Return [x, y] of the center of cell containing provided text 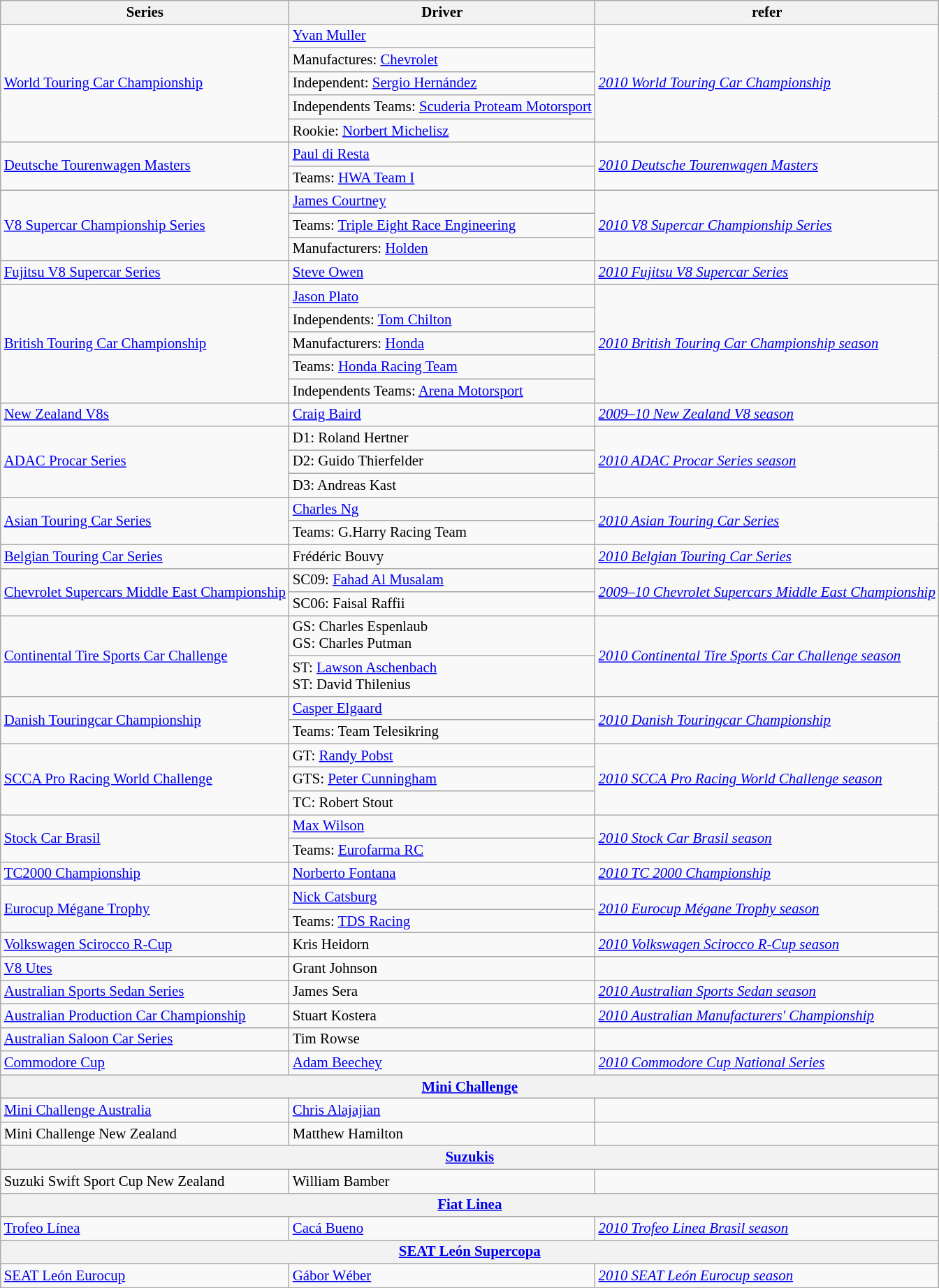
Craig Baird [442, 414]
New Zealand V8s [145, 414]
British Touring Car Championship [145, 344]
D2: Guido Thierfelder [442, 462]
Danish Touringcar Championship [145, 720]
Teams: TDS Racing [442, 921]
Stock Car Brasil [145, 839]
GTS: Peter Cunningham [442, 779]
Continental Tire Sports Car Challenge [145, 656]
Volkswagen Scirocco R-Cup [145, 945]
Stuart Kostera [442, 1015]
SC09: Fahad Al Musalam [442, 580]
Matthew Hamilton [442, 1134]
2010 TC 2000 Championship [767, 874]
SCCA Pro Racing World Challenge [145, 779]
GT: Randy Pobst [442, 755]
Mini Challenge [469, 1087]
2010 Danish Touringcar Championship [767, 720]
Nick Catsburg [442, 897]
William Bamber [442, 1181]
Kris Heidorn [442, 945]
Teams: HWA Team I [442, 178]
2010 Continental Tire Sports Car Challenge season [767, 656]
2010 Australian Sports Sedan season [767, 992]
2010 Fujitsu V8 Supercar Series [767, 273]
Belgian Touring Car Series [145, 556]
Australian Saloon Car Series [145, 1039]
Fujitsu V8 Supercar Series [145, 273]
Yvan Muller [442, 36]
Casper Elgaard [442, 708]
World Touring Car Championship [145, 82]
refer [767, 13]
Frédéric Bouvy [442, 556]
Suzuki Swift Sport Cup New Zealand [145, 1181]
Chevrolet Supercars Middle East Championship [145, 592]
Grant Johnson [442, 969]
Independents Teams: Scuderia Proteam Motorsport [442, 107]
Teams: Eurofarma RC [442, 850]
2010 SCCA Pro Racing World Challenge season [767, 779]
ST: Lawson AschenbachST: David Thilenius [442, 676]
Driver [442, 13]
2010 V8 Supercar Championship Series [767, 225]
SEAT León Eurocup [145, 1276]
Australian Production Car Championship [145, 1015]
2010 Volkswagen Scirocco R-Cup season [767, 945]
Eurocup Mégane Trophy [145, 909]
V8 Utes [145, 969]
Independents Teams: Arena Motorsport [442, 391]
Manufacturers: Holden [442, 249]
2009–10 New Zealand V8 season [767, 414]
D3: Andreas Kast [442, 486]
Adam Beechey [442, 1063]
Commodore Cup [145, 1063]
Independent: Sergio Hernández [442, 83]
2010 SEAT León Eurocup season [767, 1276]
Asian Touring Car Series [145, 521]
2010 Deutsche Tourenwagen Masters [767, 166]
2010 Asian Touring Car Series [767, 521]
2010 Eurocup Mégane Trophy season [767, 909]
ADAC Procar Series [145, 462]
2010 World Touring Car Championship [767, 82]
Gábor Wéber [442, 1276]
Jason Plato [442, 296]
2010 British Touring Car Championship season [767, 344]
Australian Sports Sedan Series [145, 992]
Chris Alajajian [442, 1110]
Teams: Honda Racing Team [442, 367]
Manufacturers: Honda [442, 343]
2010 ADAC Procar Series season [767, 462]
2010 Stock Car Brasil season [767, 839]
Fiat Linea [469, 1205]
Teams: G.Harry Racing Team [442, 533]
Trofeo Línea [145, 1229]
Norberto Fontana [442, 874]
2010 Australian Manufacturers' Championship [767, 1015]
2010 Trofeo Linea Brasil season [767, 1229]
Series [145, 13]
SEAT León Supercopa [469, 1252]
SC06: Faisal Raffii [442, 604]
Deutsche Tourenwagen Masters [145, 166]
TC2000 Championship [145, 874]
Tim Rowse [442, 1039]
Manufactures: Chevrolet [442, 59]
Suzukis [469, 1157]
V8 Supercar Championship Series [145, 225]
Rookie: Norbert Michelisz [442, 131]
Mini Challenge New Zealand [145, 1134]
Independents: Tom Chilton [442, 320]
GS: Charles EspenlaubGS: Charles Putman [442, 636]
D1: Roland Hertner [442, 438]
Steve Owen [442, 273]
Max Wilson [442, 827]
2010 Commodore Cup National Series [767, 1063]
Cacá Bueno [442, 1229]
Mini Challenge Australia [145, 1110]
Charles Ng [442, 509]
TC: Robert Stout [442, 803]
James Courtney [442, 201]
2009–10 Chevrolet Supercars Middle East Championship [767, 592]
2010 Belgian Touring Car Series [767, 556]
Teams: Team Telesikring [442, 732]
James Sera [442, 992]
Paul di Resta [442, 154]
Teams: Triple Eight Race Engineering [442, 225]
